Pinpoint the cell where the given text exists, returning its (X, Y) midpoint coordinate. 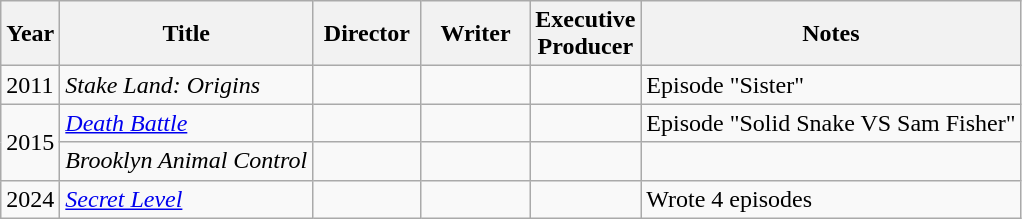
2024 (30, 199)
2011 (30, 85)
ExecutiveProducer (586, 34)
Writer (476, 34)
Director (368, 34)
Brooklyn Animal Control (186, 161)
Wrote 4 episodes (831, 199)
Episode "Solid Snake VS Sam Fisher" (831, 123)
Title (186, 34)
Death Battle (186, 123)
Stake Land: Origins (186, 85)
2015 (30, 142)
Notes (831, 34)
Year (30, 34)
Secret Level (186, 199)
Episode "Sister" (831, 85)
